Return [x, y] of the center of cell containing provided text 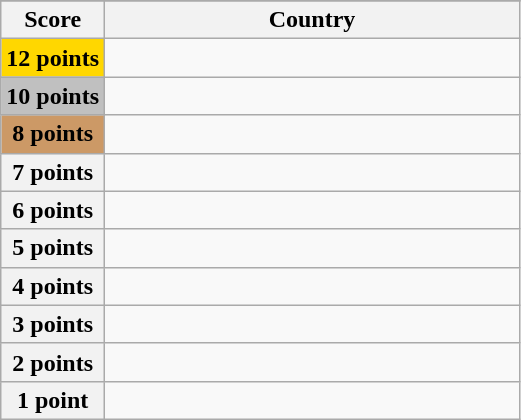
3 points [53, 324]
6 points [53, 210]
10 points [53, 96]
1 point [53, 400]
12 points [53, 58]
Score [53, 20]
8 points [53, 134]
7 points [53, 172]
5 points [53, 248]
Country [312, 20]
2 points [53, 362]
4 points [53, 286]
